Identify which cell holds the provided text, then report its (x, y) central coordinate. 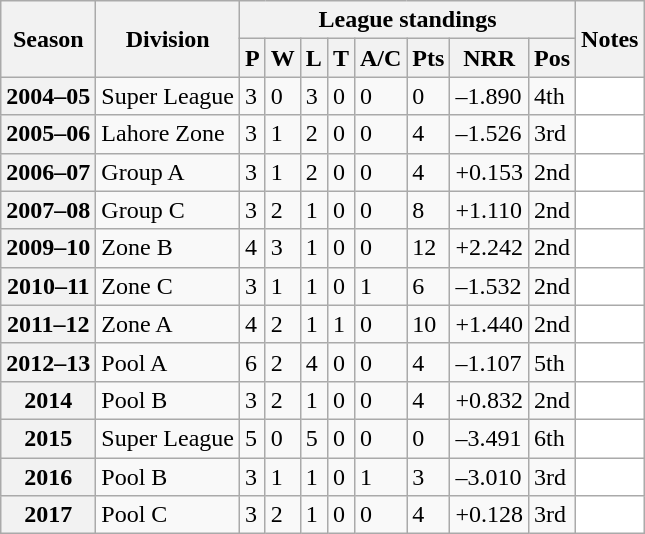
Notes (610, 39)
–1.890 (490, 96)
Pos (552, 58)
Division (168, 39)
Pool C (168, 515)
2005–06 (48, 134)
2014 (48, 400)
–3.010 (490, 477)
2007–08 (48, 210)
+0.128 (490, 515)
A/C (380, 58)
5th (552, 362)
L (314, 58)
–1.107 (490, 362)
T (340, 58)
2017 (48, 515)
+0.153 (490, 172)
2016 (48, 477)
Group A (168, 172)
–3.491 (490, 438)
2009–10 (48, 248)
Lahore Zone (168, 134)
2012–13 (48, 362)
2010–11 (48, 286)
+1.440 (490, 324)
Zone C (168, 286)
W (282, 58)
Pool A (168, 362)
Zone B (168, 248)
+0.832 (490, 400)
Season (48, 39)
P (252, 58)
8 (428, 210)
League standings (407, 20)
10 (428, 324)
NRR (490, 58)
–1.526 (490, 134)
2015 (48, 438)
+1.110 (490, 210)
6th (552, 438)
2011–12 (48, 324)
+2.242 (490, 248)
2004–05 (48, 96)
–1.532 (490, 286)
Zone A (168, 324)
Pts (428, 58)
Group C (168, 210)
4th (552, 96)
12 (428, 248)
2006–07 (48, 172)
